Detect which cell encompasses the target text, then output its (x, y) center coordinate. 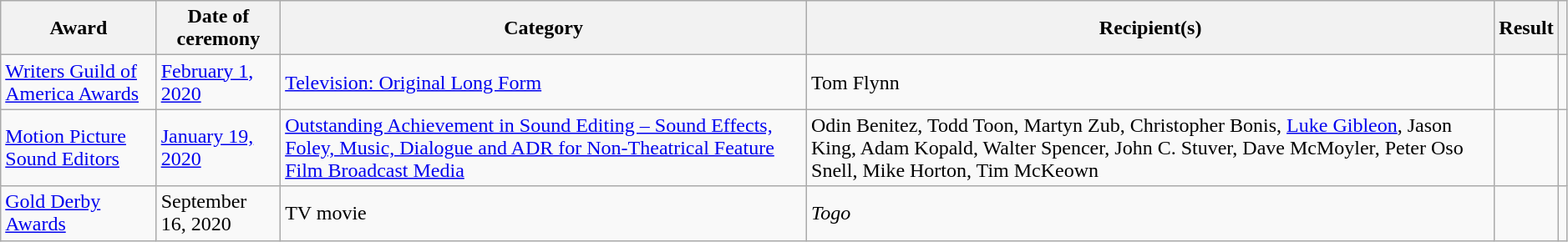
Outstanding Achievement in Sound Editing – Sound Effects, Foley, Music, Dialogue and ADR for Non-Theatrical Feature Film Broadcast Media (544, 148)
Award (79, 28)
Tom Flynn (1151, 82)
September 16, 2020 (219, 214)
Gold Derby Awards (79, 214)
February 1, 2020 (219, 82)
TV movie (544, 214)
Date of ceremony (219, 28)
January 19, 2020 (219, 148)
Category (544, 28)
Writers Guild of America Awards (79, 82)
Recipient(s) (1151, 28)
Television: Original Long Form (544, 82)
Togo (1151, 214)
Motion Picture Sound Editors (79, 148)
Result (1526, 28)
